Pinpoint the cell where the given text exists, returning its [X, Y] midpoint coordinate. 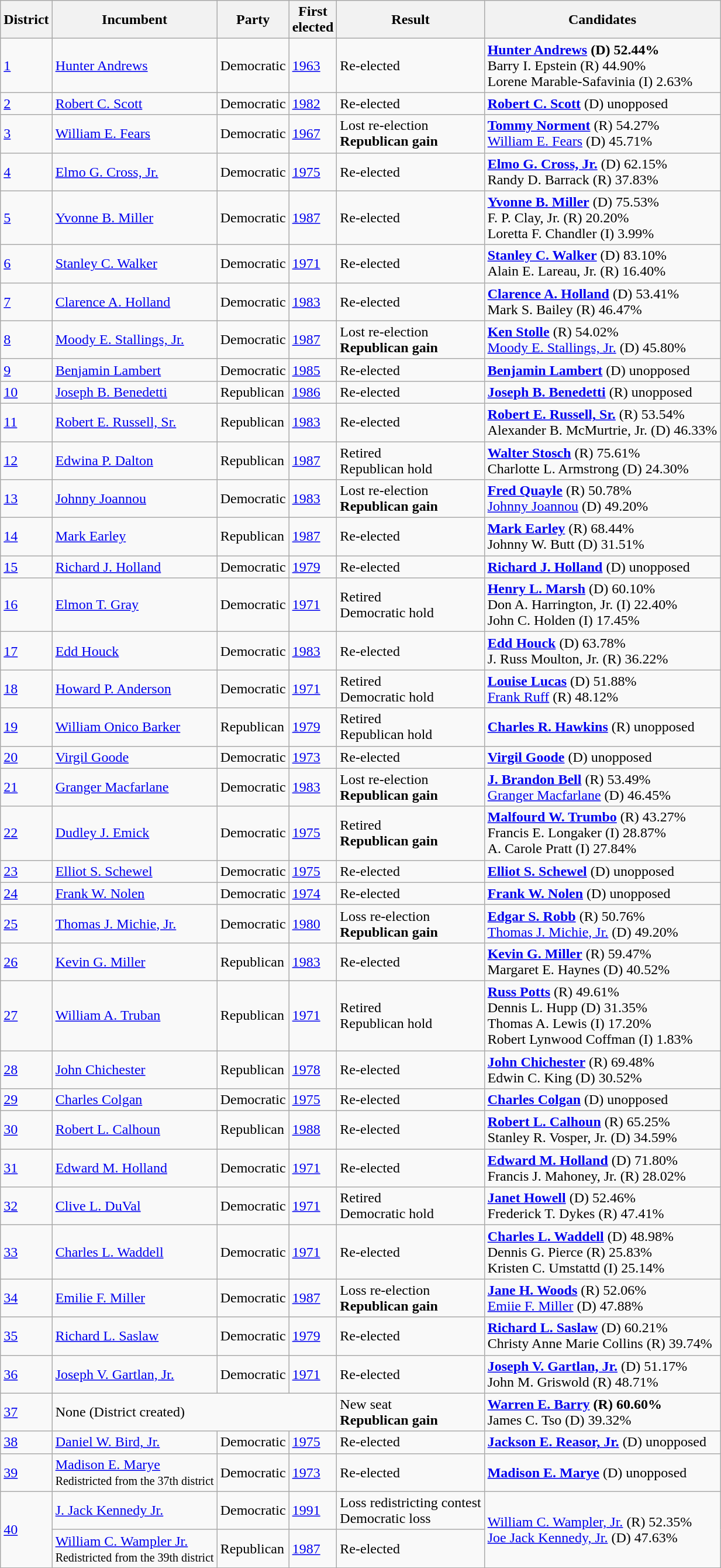
Stanley C. Walker (D) 83.10%Alain E. Lareau, Jr. (R) 16.40% [602, 263]
Mark Earley [134, 537]
Daniel W. Bird, Jr. [134, 1442]
Result [410, 20]
1991 [313, 1511]
11 [26, 422]
Charles R. Hawkins (R) unopposed [602, 727]
39 [26, 1472]
Elliot S. Schewel (D) unopposed [602, 871]
Party [253, 20]
Thomas J. Michie, Jr. [134, 923]
John Chichester [134, 1070]
Walter Stosch (R) 75.61%Charlotte L. Armstrong (D) 24.30% [602, 460]
1985 [313, 370]
37 [26, 1412]
Benjamin Lambert (D) unopposed [602, 370]
21 [26, 788]
Stanley C. Walker [134, 263]
Elmo G. Cross, Jr. (D) 62.15%Randy D. Barrack (R) 37.83% [602, 172]
28 [26, 1070]
1963 [313, 66]
Charles Colgan (D) unopposed [602, 1100]
None (District created) [194, 1412]
Robert L. Calhoun (R) 65.25%Stanley R. Vosper, Jr. (D) 34.59% [602, 1130]
9 [26, 370]
Loss redistricting contestDemocratic loss [410, 1511]
Jane H. Woods (R) 52.06%Emiie F. Miller (D) 47.88% [602, 1298]
30 [26, 1130]
J. Jack Kennedy Jr. [134, 1511]
Clarence A. Holland [134, 302]
Hunter Andrews [134, 66]
Elmon T. Gray [134, 605]
26 [26, 962]
Robert E. Russell, Sr. [134, 422]
1982 [313, 104]
38 [26, 1442]
Hunter Andrews (D) 52.44%Barry I. Epstein (R) 44.90%Lorene Marable-Safavinia (I) 2.63% [602, 66]
Janet Howell (D) 52.46%Frederick T. Dykes (R) 47.41% [602, 1206]
1986 [313, 392]
Warren E. Barry (R) 60.60%James C. Tso (D) 39.32% [602, 1412]
22 [26, 833]
William A. Truban [134, 1016]
Candidates [602, 20]
5 [26, 218]
Madison E. MaryeRedistricted from the 37th district [134, 1472]
Dudley J. Emick [134, 833]
RetiredRepublican gain [410, 833]
Tommy Norment (R) 54.27%William E. Fears (D) 45.71% [602, 133]
Edd Houck (D) 63.78%J. Russ Moulton, Jr. (R) 36.22% [602, 651]
Richard J. Holland [134, 567]
10 [26, 392]
1978 [313, 1070]
36 [26, 1374]
32 [26, 1206]
Firstelected [313, 20]
Kevin G. Miller (R) 59.47%Margaret E. Haynes (D) 40.52% [602, 962]
Frank W. Nolen [134, 893]
Russ Potts (R) 49.61%Dennis L. Hupp (D) 31.35%Thomas A. Lewis (I) 17.20%Robert Lynwood Coffman (I) 1.83% [602, 1016]
Joseph B. Benedetti (R) unopposed [602, 392]
Granger Macfarlane [134, 788]
Robert C. Scott [134, 104]
2 [26, 104]
35 [26, 1336]
7 [26, 302]
15 [26, 567]
Edward M. Holland [134, 1168]
3 [26, 133]
13 [26, 498]
8 [26, 339]
Emilie F. Miller [134, 1298]
31 [26, 1168]
16 [26, 605]
20 [26, 757]
William C. Wampler Jr.Redistricted from the 39th district [134, 1548]
14 [26, 537]
Fred Quayle (R) 50.78%Johnny Joannou (D) 49.20% [602, 498]
Richard L. Saslaw [134, 1336]
17 [26, 651]
Joseph B. Benedetti [134, 392]
J. Brandon Bell (R) 53.49%Granger Macfarlane (D) 46.45% [602, 788]
Robert L. Calhoun [134, 1130]
Edd Houck [134, 651]
Howard P. Anderson [134, 689]
Henry L. Marsh (D) 60.10%Don A. Harrington, Jr. (I) 22.40%John C. Holden (I) 17.45% [602, 605]
Edwina P. Dalton [134, 460]
19 [26, 727]
Edward M. Holland (D) 71.80%Francis J. Mahoney, Jr. (R) 28.02% [602, 1168]
34 [26, 1298]
Elmo G. Cross, Jr. [134, 172]
William Onico Barker [134, 727]
Frank W. Nolen (D) unopposed [602, 893]
23 [26, 871]
Moody E. Stallings, Jr. [134, 339]
William E. Fears [134, 133]
29 [26, 1100]
Elliot S. Schewel [134, 871]
12 [26, 460]
1980 [313, 923]
40 [26, 1529]
Malfourd W. Trumbo (R) 43.27%Francis E. Longaker (I) 28.87%A. Carole Pratt (I) 27.84% [602, 833]
District [26, 20]
4 [26, 172]
Joseph V. Gartlan, Jr. (D) 51.17%John M. Griswold (R) 48.71% [602, 1374]
25 [26, 923]
18 [26, 689]
Charles L. Waddell [134, 1252]
1988 [313, 1130]
Yvonne B. Miller [134, 218]
Robert E. Russell, Sr. (R) 53.54%Alexander B. McMurtrie, Jr. (D) 46.33% [602, 422]
1 [26, 66]
6 [26, 263]
1967 [313, 133]
Clarence A. Holland (D) 53.41%Mark S. Bailey (R) 46.47% [602, 302]
John Chichester (R) 69.48%Edwin C. King (D) 30.52% [602, 1070]
Yvonne B. Miller (D) 75.53%F. P. Clay, Jr. (R) 20.20%Loretta F. Chandler (I) 3.99% [602, 218]
Kevin G. Miller [134, 962]
Clive L. DuVal [134, 1206]
Ken Stolle (R) 54.02%Moody E. Stallings, Jr. (D) 45.80% [602, 339]
Johnny Joannou [134, 498]
Robert C. Scott (D) unopposed [602, 104]
33 [26, 1252]
Incumbent [134, 20]
1974 [313, 893]
Charles L. Waddell (D) 48.98%Dennis G. Pierce (R) 25.83%Kristen C. Umstattd (I) 25.14% [602, 1252]
Richard L. Saslaw (D) 60.21%Christy Anne Marie Collins (R) 39.74% [602, 1336]
New seatRepublican gain [410, 1412]
Jackson E. Reasor, Jr. (D) unopposed [602, 1442]
Benjamin Lambert [134, 370]
24 [26, 893]
27 [26, 1016]
Louise Lucas (D) 51.88%Frank Ruff (R) 48.12% [602, 689]
Mark Earley (R) 68.44%Johnny W. Butt (D) 31.51% [602, 537]
Virgil Goode [134, 757]
Virgil Goode (D) unopposed [602, 757]
Richard J. Holland (D) unopposed [602, 567]
Joseph V. Gartlan, Jr. [134, 1374]
William C. Wampler, Jr. (R) 52.35%Joe Jack Kennedy, Jr. (D) 47.63% [602, 1529]
Madison E. Marye (D) unopposed [602, 1472]
Edgar S. Robb (R) 50.76%Thomas J. Michie, Jr. (D) 49.20% [602, 923]
Charles Colgan [134, 1100]
